Provide the (x, y) coordinate of the cell's center where the given text is located.  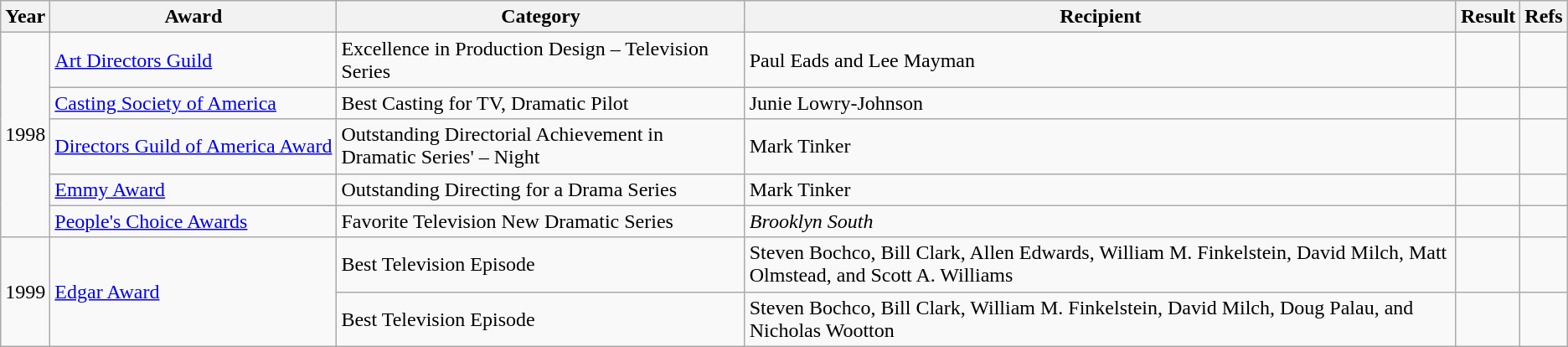
Favorite Television New Dramatic Series (541, 221)
Best Casting for TV, Dramatic Pilot (541, 103)
Refs (1544, 17)
Outstanding Directorial Achievement in Dramatic Series' – Night (541, 146)
Directors Guild of America Award (193, 146)
Brooklyn South (1101, 221)
1999 (25, 292)
1998 (25, 135)
Paul Eads and Lee Mayman (1101, 60)
Steven Bochco, Bill Clark, William M. Finkelstein, David Milch, Doug Palau, and Nicholas Wootton (1101, 319)
Steven Bochco, Bill Clark, Allen Edwards, William M. Finkelstein, David Milch, Matt Olmstead, and Scott A. Williams (1101, 265)
Recipient (1101, 17)
Award (193, 17)
Excellence in Production Design – Television Series (541, 60)
Casting Society of America (193, 103)
People's Choice Awards (193, 221)
Art Directors Guild (193, 60)
Junie Lowry-Johnson (1101, 103)
Edgar Award (193, 292)
Result (1488, 17)
Outstanding Directing for a Drama Series (541, 189)
Year (25, 17)
Category (541, 17)
Emmy Award (193, 189)
